Determine the (x, y) coordinate at the center of the cell enclosing the given text.  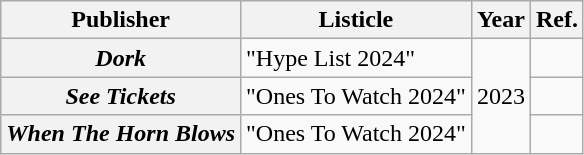
Year (500, 20)
When The Horn Blows (121, 134)
"Hype List 2024" (356, 58)
See Tickets (121, 96)
Publisher (121, 20)
Ref. (556, 20)
Listicle (356, 20)
2023 (500, 96)
Dork (121, 58)
